For the text-containing cell, return its midpoint in (x, y) coordinate format. 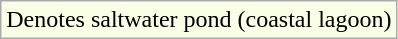
Denotes saltwater pond (coastal lagoon) (199, 20)
